Find where the given text appears and provide that cell's center as [x, y] coordinate. 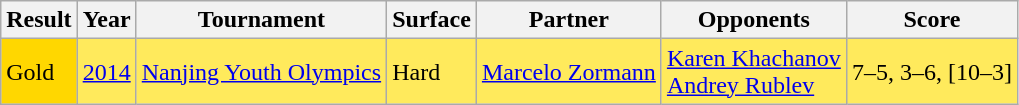
Year [106, 20]
Tournament [261, 20]
Hard [432, 72]
Nanjing Youth Olympics [261, 72]
Partner [568, 20]
Score [932, 20]
Gold [39, 72]
2014 [106, 72]
Opponents [754, 20]
7–5, 3–6, [10–3] [932, 72]
Karen Khachanov Andrey Rublev [754, 72]
Marcelo Zormann [568, 72]
Result [39, 20]
Surface [432, 20]
